Find where the given text appears and provide that cell's center as (x, y) coordinate. 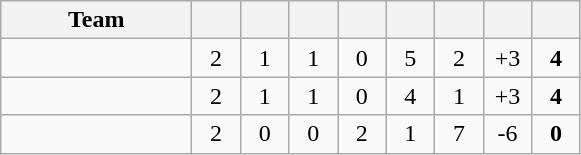
5 (410, 58)
7 (460, 134)
-6 (508, 134)
Team (96, 20)
